Locate the cell with the specified text and output its [X, Y] center coordinate. 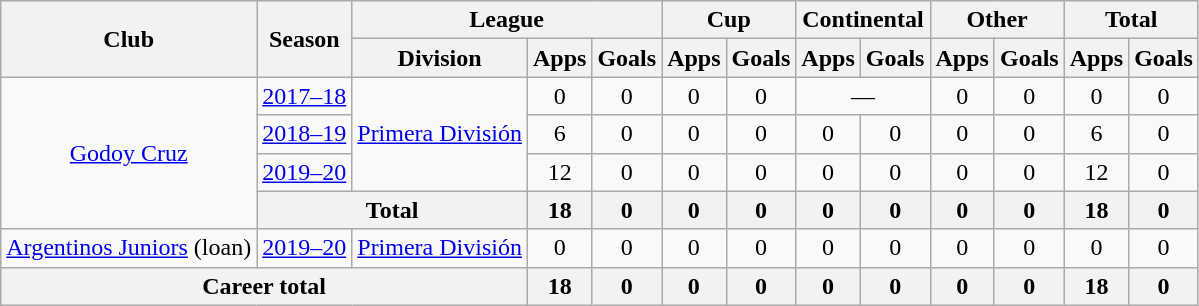
Season [304, 39]
2018–19 [304, 134]
Other [997, 20]
Division [440, 58]
2017–18 [304, 96]
Continental [863, 20]
Argentinos Juniors (loan) [129, 248]
Club [129, 39]
Cup [729, 20]
Godoy Cruz [129, 153]
League [507, 20]
— [863, 96]
Career total [264, 286]
